For the text-containing cell, return its midpoint in [X, Y] coordinate format. 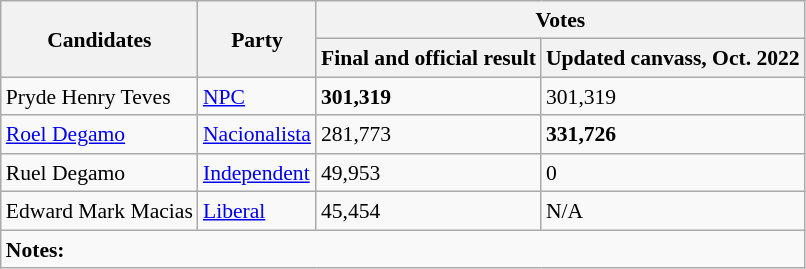
Updated canvass, Oct. 2022 [673, 58]
N/A [673, 211]
Notes: [403, 249]
Roel Degamo [100, 135]
331,726 [673, 135]
281,773 [428, 135]
Pryde Henry Teves [100, 97]
Candidates [100, 39]
Final and official result [428, 58]
Independent [257, 173]
NPC [257, 97]
49,953 [428, 173]
45,454 [428, 211]
Edward Mark Macias [100, 211]
0 [673, 173]
Votes [560, 20]
Nacionalista [257, 135]
Party [257, 39]
Ruel Degamo [100, 173]
Liberal [257, 211]
